Scan for the cell matching the given text and deliver its [x, y] coordinate at center. 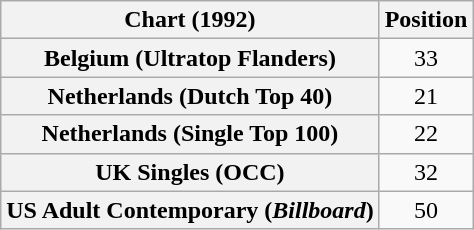
Netherlands (Dutch Top 40) [190, 96]
Chart (1992) [190, 20]
21 [426, 96]
33 [426, 58]
Position [426, 20]
32 [426, 172]
22 [426, 134]
Belgium (Ultratop Flanders) [190, 58]
Netherlands (Single Top 100) [190, 134]
50 [426, 210]
US Adult Contemporary (Billboard) [190, 210]
UK Singles (OCC) [190, 172]
